Locate the cell with the specified text and output its (x, y) center coordinate. 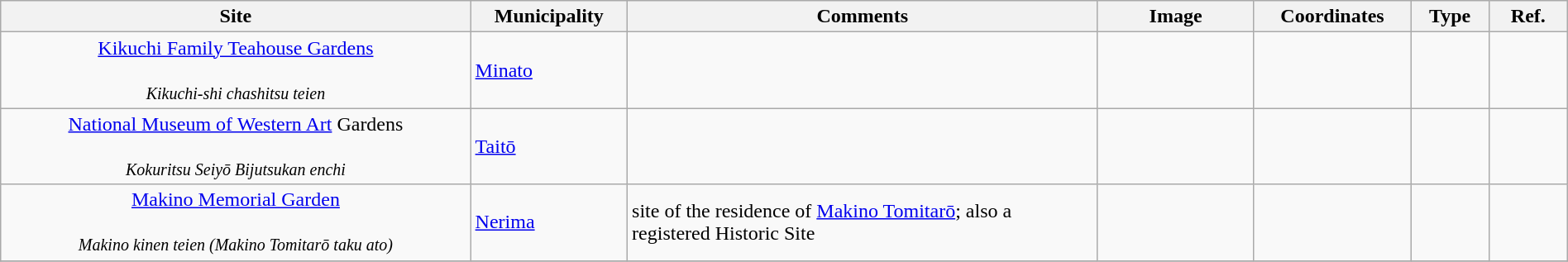
Ref. (1528, 17)
National Museum of Western Art GardensKokuritsu Seiyō Bijutsukan enchi (236, 146)
Municipality (549, 17)
Taitō (549, 146)
Nerima (549, 222)
Kikuchi Family Teahouse GardensKikuchi-shi chashitsu teien (236, 70)
Minato (549, 70)
Site (236, 17)
Type (1451, 17)
site of the residence of Makino Tomitarō; also a registered Historic Site (863, 222)
Makino Memorial GardenMakino kinen teien (Makino Tomitarō taku ato) (236, 222)
Coordinates (1331, 17)
Image (1176, 17)
Comments (863, 17)
